Return (x, y) of the center of cell containing provided text 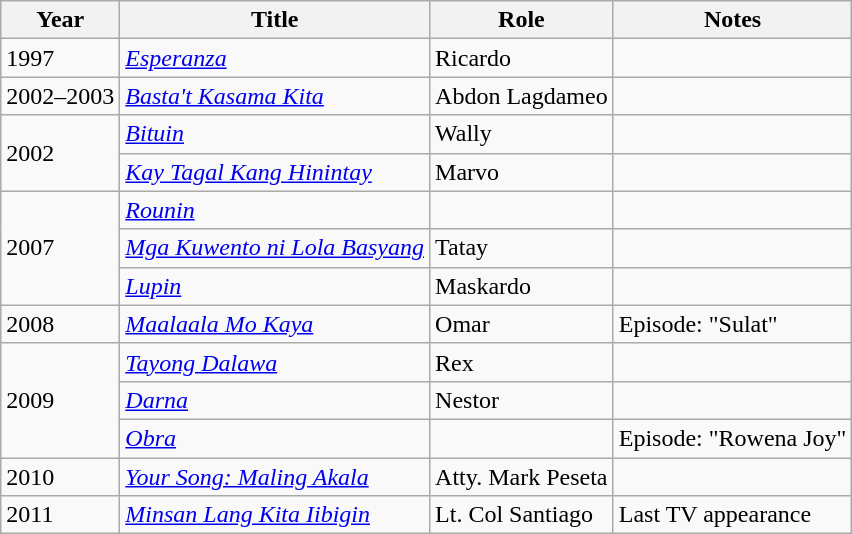
Maalaala Mo Kaya (275, 324)
Marvo (522, 172)
Mga Kuwento ni Lola Basyang (275, 248)
Year (60, 20)
Episode: "Rowena Joy" (732, 438)
2007 (60, 248)
Bituin (275, 134)
Abdon Lagdameo (522, 96)
2002–2003 (60, 96)
Darna (275, 400)
Ricardo (522, 58)
2009 (60, 400)
Basta't Kasama Kita (275, 96)
2002 (60, 153)
Wally (522, 134)
Title (275, 20)
Role (522, 20)
Your Song: Maling Akala (275, 477)
2011 (60, 515)
Obra (275, 438)
Omar (522, 324)
Tatay (522, 248)
Nestor (522, 400)
Tayong Dalawa (275, 362)
Last TV appearance (732, 515)
Minsan Lang Kita Iibigin (275, 515)
Rounin (275, 210)
Lt. Col Santiago (522, 515)
Esperanza (275, 58)
Notes (732, 20)
1997 (60, 58)
2010 (60, 477)
Atty. Mark Peseta (522, 477)
Kay Tagal Kang Hinintay (275, 172)
Episode: "Sulat" (732, 324)
Lupin (275, 286)
2008 (60, 324)
Maskardo (522, 286)
Rex (522, 362)
